Detect which cell encompasses the target text, then output its (x, y) center coordinate. 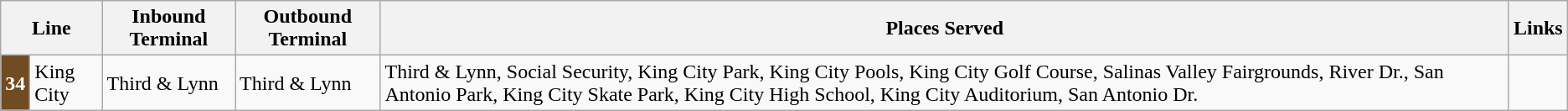
34 (15, 82)
King City (66, 82)
Line (52, 29)
Links (1538, 29)
Inbound Terminal (169, 29)
Outbound Terminal (308, 29)
Places Served (945, 29)
